Return (X, Y) of the center of cell containing provided text 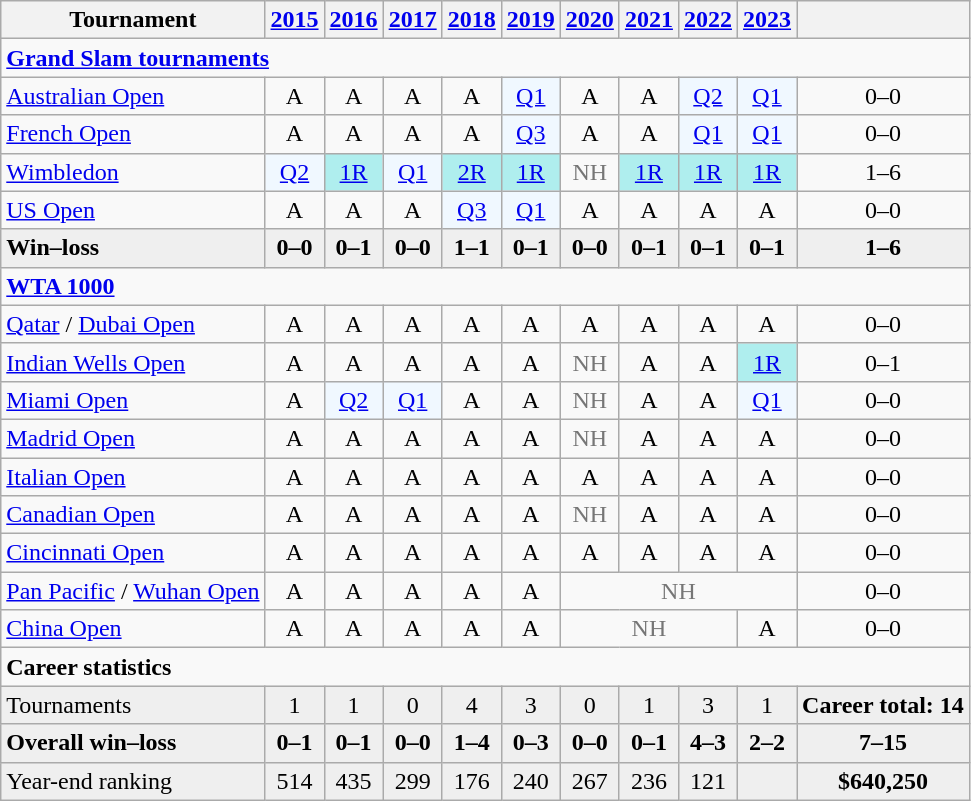
Career statistics (486, 667)
WTA 1000 (486, 286)
240 (530, 781)
Australian Open (133, 96)
7–15 (884, 743)
2020 (590, 20)
2R (472, 172)
0–3 (530, 743)
1–1 (472, 248)
China Open (133, 629)
2021 (648, 20)
Year-end ranking (133, 781)
Win–loss (133, 248)
Tournament (133, 20)
2019 (530, 20)
Overall win–loss (133, 743)
French Open (133, 134)
2015 (294, 20)
267 (590, 781)
$640,250 (884, 781)
Tournaments (133, 705)
121 (708, 781)
2017 (412, 20)
Miami Open (133, 400)
176 (472, 781)
Madrid Open (133, 438)
Indian Wells Open (133, 362)
2–2 (768, 743)
Canadian Open (133, 515)
4 (472, 705)
US Open (133, 210)
Pan Pacific / Wuhan Open (133, 591)
Career total: 14 (884, 705)
435 (354, 781)
514 (294, 781)
Grand Slam tournaments (486, 58)
Italian Open (133, 477)
2022 (708, 20)
Wimbledon (133, 172)
2016 (354, 20)
2023 (768, 20)
299 (412, 781)
Cincinnati Open (133, 553)
4–3 (708, 743)
2018 (472, 20)
1–4 (472, 743)
236 (648, 781)
Qatar / Dubai Open (133, 324)
